Return the (X, Y) coordinate for the center point of the cell that contains the specified text.  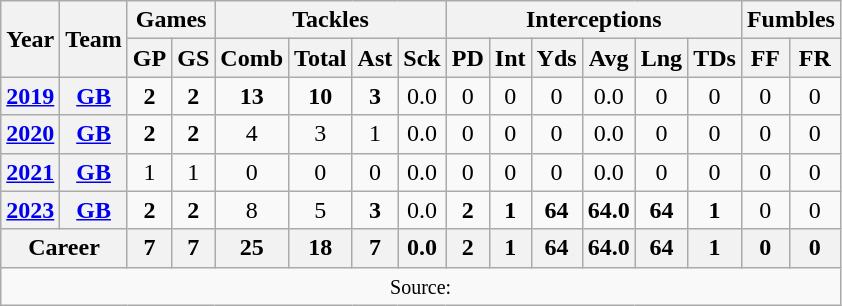
2020 (30, 134)
PD (468, 58)
4 (252, 134)
8 (252, 210)
Team (94, 39)
Int (510, 58)
Sck (422, 58)
FF (765, 58)
Career (64, 248)
Comb (252, 58)
Total (321, 58)
5 (321, 210)
Interceptions (594, 20)
25 (252, 248)
Source: (421, 286)
GS (194, 58)
TDs (715, 58)
Yds (556, 58)
FR (814, 58)
Avg (608, 58)
2023 (30, 210)
18 (321, 248)
Ast (375, 58)
Games (170, 20)
Year (30, 39)
10 (321, 96)
GP (149, 58)
2019 (30, 96)
2021 (30, 172)
Tackles (330, 20)
Lng (661, 58)
13 (252, 96)
Fumbles (790, 20)
